Return (x, y) of the center of cell containing provided text 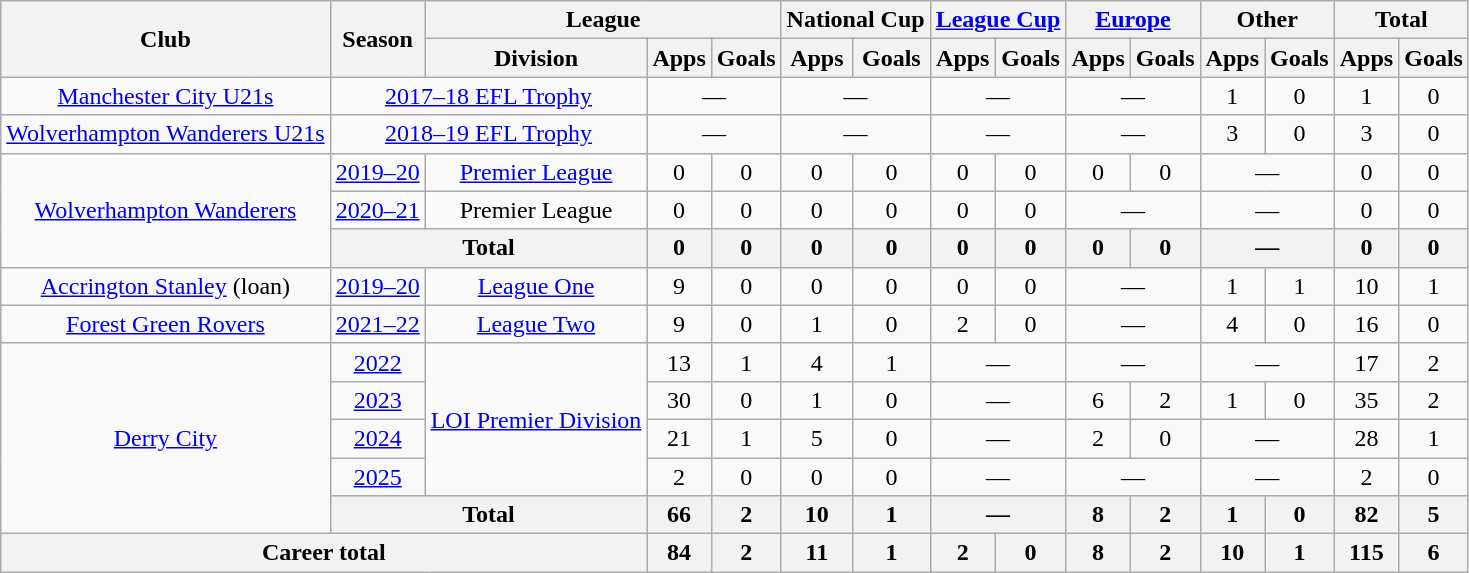
Career total (324, 553)
2017–18 EFL Trophy (488, 96)
Forest Green Rovers (166, 324)
2022 (378, 362)
Europe (1133, 20)
Derry City (166, 438)
66 (679, 515)
National Cup (856, 20)
2018–19 EFL Trophy (488, 134)
Wolverhampton Wanderers U21s (166, 134)
Season (378, 39)
Manchester City U21s (166, 96)
Accrington Stanley (loan) (166, 286)
2021–22 (378, 324)
League Cup (998, 20)
2020–21 (378, 210)
82 (1366, 515)
LOI Premier Division (536, 419)
11 (817, 553)
2023 (378, 400)
2024 (378, 438)
2025 (378, 477)
16 (1366, 324)
17 (1366, 362)
13 (679, 362)
Division (536, 58)
21 (679, 438)
League One (536, 286)
30 (679, 400)
35 (1366, 400)
League (603, 20)
28 (1366, 438)
Club (166, 39)
Wolverhampton Wanderers (166, 210)
League Two (536, 324)
84 (679, 553)
Other (1267, 20)
115 (1366, 553)
